Identify which cell holds the provided text, then report its (X, Y) central coordinate. 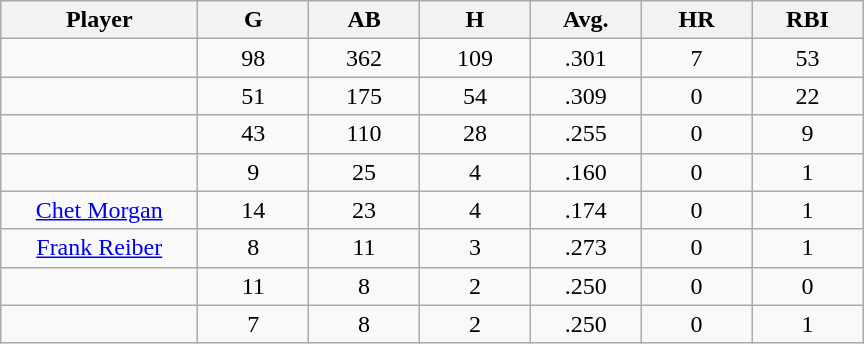
.309 (586, 96)
98 (254, 58)
Chet Morgan (100, 210)
Avg. (586, 20)
54 (474, 96)
43 (254, 134)
.273 (586, 248)
RBI (808, 20)
28 (474, 134)
.255 (586, 134)
G (254, 20)
51 (254, 96)
HR (696, 20)
AB (364, 20)
14 (254, 210)
25 (364, 172)
.301 (586, 58)
.174 (586, 210)
109 (474, 58)
53 (808, 58)
23 (364, 210)
175 (364, 96)
Frank Reiber (100, 248)
H (474, 20)
110 (364, 134)
362 (364, 58)
3 (474, 248)
22 (808, 96)
Player (100, 20)
.160 (586, 172)
